Search for the cell housing the specified text and yield its (X, Y) center coordinate. 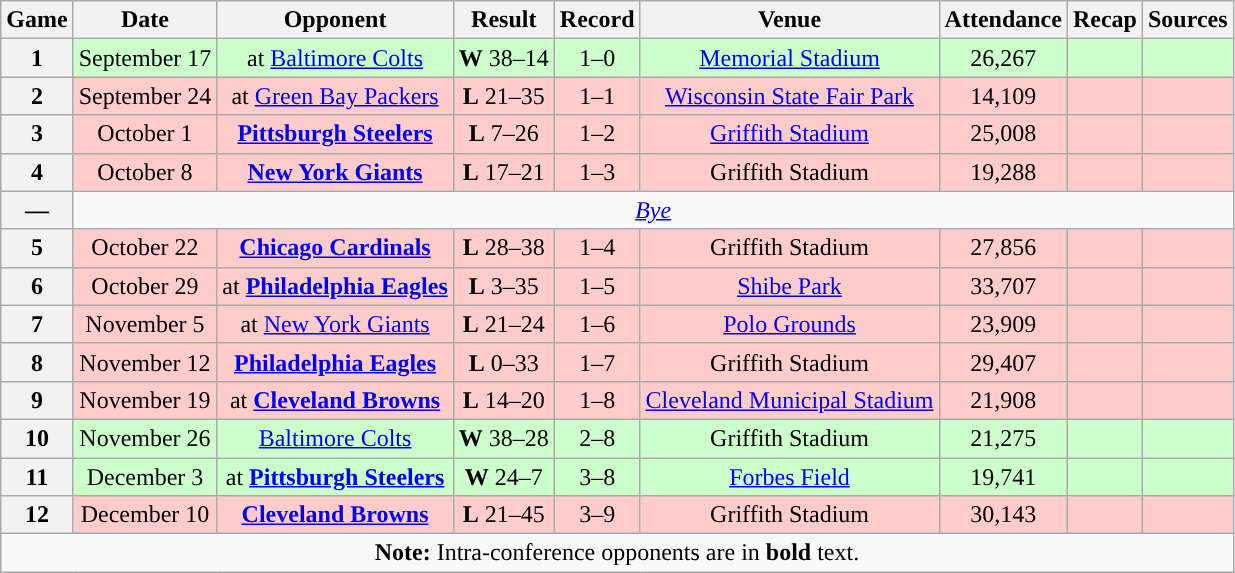
5 (37, 248)
2 (37, 96)
1–1 (597, 96)
21,908 (1003, 400)
25,008 (1003, 134)
1–3 (597, 172)
30,143 (1003, 515)
L 21–45 (504, 515)
at Baltimore Colts (335, 58)
Date (145, 20)
W 38–14 (504, 58)
Venue (790, 20)
21,275 (1003, 438)
8 (37, 362)
at Green Bay Packers (335, 96)
7 (37, 324)
L 3–35 (504, 286)
— (37, 210)
Note: Intra-conference opponents are in bold text. (617, 553)
Polo Grounds (790, 324)
W 38–28 (504, 438)
1–8 (597, 400)
Game (37, 20)
Forbes Field (790, 477)
1–7 (597, 362)
November 26 (145, 438)
3–8 (597, 477)
Wisconsin State Fair Park (790, 96)
L 7–26 (504, 134)
6 (37, 286)
11 (37, 477)
19,741 (1003, 477)
New York Giants (335, 172)
1–5 (597, 286)
Cleveland Municipal Stadium (790, 400)
Record (597, 20)
December 3 (145, 477)
1–4 (597, 248)
12 (37, 515)
November 19 (145, 400)
Recap (1104, 20)
33,707 (1003, 286)
Result (504, 20)
Attendance (1003, 20)
at Philadelphia Eagles (335, 286)
September 17 (145, 58)
October 29 (145, 286)
1 (37, 58)
Chicago Cardinals (335, 248)
November 12 (145, 362)
at New York Giants (335, 324)
L 21–24 (504, 324)
Cleveland Browns (335, 515)
October 22 (145, 248)
W 24–7 (504, 477)
1–0 (597, 58)
Memorial Stadium (790, 58)
L 0–33 (504, 362)
23,909 (1003, 324)
Pittsburgh Steelers (335, 134)
October 1 (145, 134)
Sources (1188, 20)
1–2 (597, 134)
Baltimore Colts (335, 438)
L 14–20 (504, 400)
Bye (653, 210)
1–6 (597, 324)
at Cleveland Browns (335, 400)
December 10 (145, 515)
4 (37, 172)
26,267 (1003, 58)
L 17–21 (504, 172)
19,288 (1003, 172)
L 28–38 (504, 248)
27,856 (1003, 248)
October 8 (145, 172)
9 (37, 400)
29,407 (1003, 362)
Opponent (335, 20)
3 (37, 134)
November 5 (145, 324)
L 21–35 (504, 96)
2–8 (597, 438)
Philadelphia Eagles (335, 362)
10 (37, 438)
September 24 (145, 96)
Shibe Park (790, 286)
14,109 (1003, 96)
3–9 (597, 515)
at Pittsburgh Steelers (335, 477)
